Output the [X, Y] coordinate of the center of the cell containing the given text.  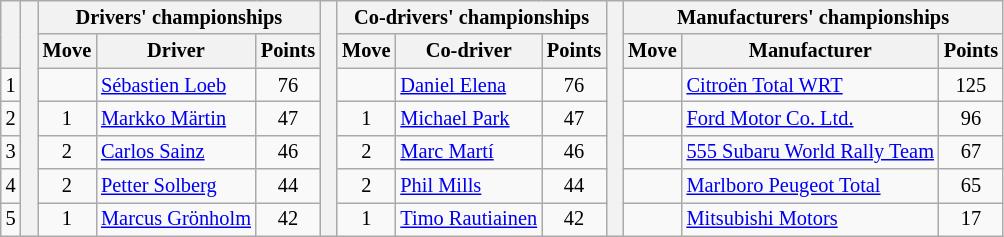
Manufacturer [810, 51]
Carlos Sainz [176, 152]
Marlboro Peugeot Total [810, 186]
17 [971, 219]
Co-drivers' championships [472, 17]
65 [971, 186]
Driver [176, 51]
Mitsubishi Motors [810, 219]
4 [11, 186]
Michael Park [468, 118]
555 Subaru World Rally Team [810, 152]
Marc Martí [468, 152]
Marcus Grönholm [176, 219]
3 [11, 152]
67 [971, 152]
Phil Mills [468, 186]
Sébastien Loeb [176, 85]
Daniel Elena [468, 85]
Petter Solberg [176, 186]
Markko Märtin [176, 118]
125 [971, 85]
Co-driver [468, 51]
Ford Motor Co. Ltd. [810, 118]
Citroën Total WRT [810, 85]
Timo Rautiainen [468, 219]
Manufacturers' championships [813, 17]
96 [971, 118]
Drivers' championships [179, 17]
5 [11, 219]
